Search for the cell housing the specified text and yield its [X, Y] center coordinate. 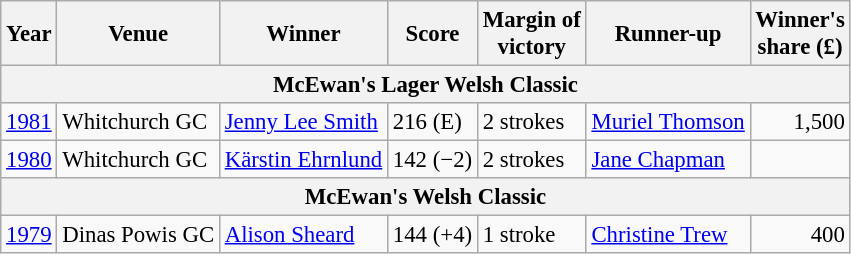
Jenny Lee Smith [303, 122]
Muriel Thomson [668, 122]
1979 [29, 235]
Runner-up [668, 34]
Dinas Powis GC [138, 235]
Score [433, 34]
Year [29, 34]
Margin ofvictory [532, 34]
Venue [138, 34]
Winner'sshare (£) [800, 34]
216 (E) [433, 122]
Alison Sheard [303, 235]
Jane Chapman [668, 160]
144 (+4) [433, 235]
1 stroke [532, 235]
142 (−2) [433, 160]
Christine Trew [668, 235]
Winner [303, 34]
1,500 [800, 122]
Kärstin Ehrnlund [303, 160]
McEwan's Lager Welsh Classic [426, 85]
400 [800, 235]
1980 [29, 160]
McEwan's Welsh Classic [426, 197]
1981 [29, 122]
